Provide the (X, Y) coordinate of the cell's center where the given text is located.  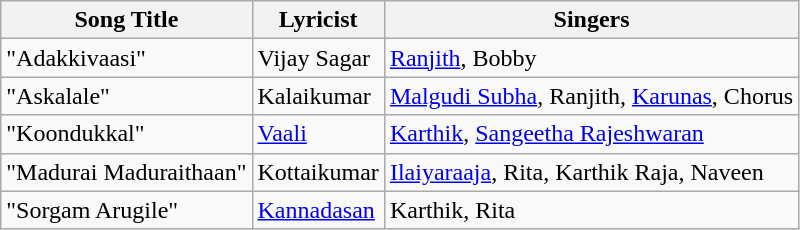
Lyricist (318, 20)
Vaali (318, 134)
"Askalale" (126, 96)
"Adakkivaasi" (126, 58)
Singers (591, 20)
Karthik, Sangeetha Rajeshwaran (591, 134)
Song Title (126, 20)
Ranjith, Bobby (591, 58)
Malgudi Subha, Ranjith, Karunas, Chorus (591, 96)
Kalaikumar (318, 96)
Karthik, Rita (591, 210)
Kottaikumar (318, 172)
"Madurai Maduraithaan" (126, 172)
Vijay Sagar (318, 58)
Ilaiyaraaja, Rita, Karthik Raja, Naveen (591, 172)
Kannadasan (318, 210)
"Sorgam Arugile" (126, 210)
"Koondukkal" (126, 134)
